Output the [x, y] coordinate of the center of the cell containing the given text.  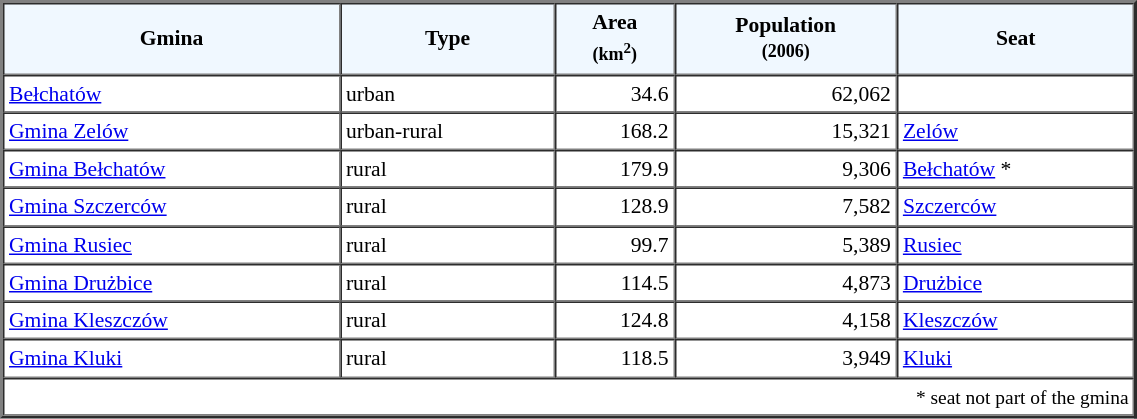
Gmina Rusiec [172, 245]
114.5 [614, 283]
9,306 [786, 169]
Gmina Bełchatów [172, 169]
Gmina Kleszczów [172, 321]
4,873 [786, 283]
Gmina [172, 38]
Szczerców [1016, 207]
99.7 [614, 245]
15,321 [786, 131]
124.8 [614, 321]
Kleszczów [1016, 321]
62,062 [786, 93]
Gmina Drużbice [172, 283]
Gmina Szczerców [172, 207]
Gmina Kluki [172, 359]
168.2 [614, 131]
Gmina Zelów [172, 131]
Rusiec [1016, 245]
4,158 [786, 321]
Bełchatów [172, 93]
urban-rural [448, 131]
Type [448, 38]
Population(2006) [786, 38]
Kluki [1016, 359]
urban [448, 93]
34.6 [614, 93]
3,949 [786, 359]
Seat [1016, 38]
Drużbice [1016, 283]
179.9 [614, 169]
Zelów [1016, 131]
118.5 [614, 359]
7,582 [786, 207]
Area(km2) [614, 38]
5,389 [786, 245]
* seat not part of the gmina [569, 396]
Bełchatów * [1016, 169]
128.9 [614, 207]
